From the cell containing the given text, extract its center point as (x, y) coordinate. 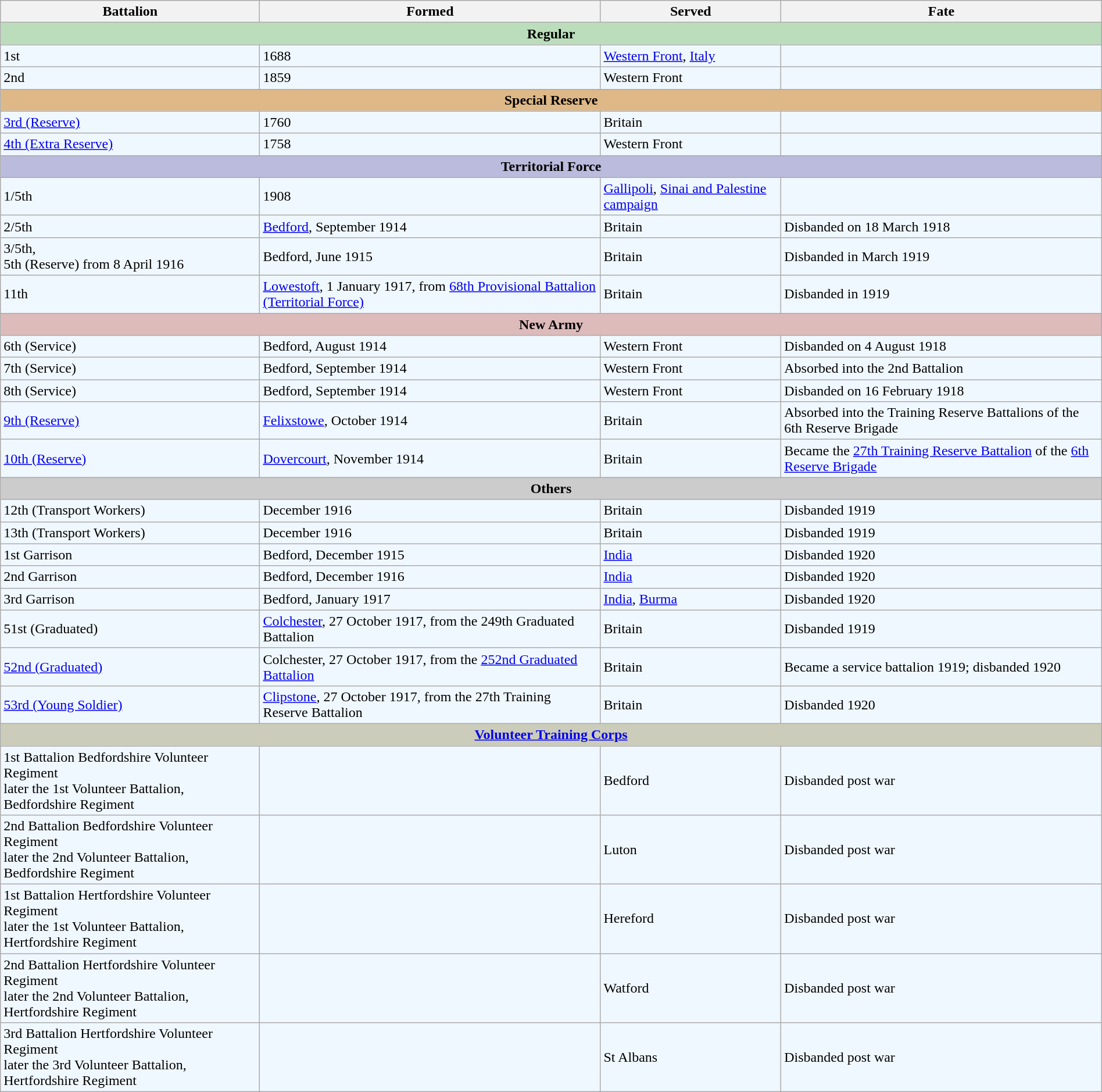
Bedford, August 1914 (430, 347)
Disbanded in 1919 (942, 294)
1908 (430, 197)
Became a service battalion 1919; disbanded 1920 (942, 666)
Bedford, December 1916 (430, 577)
1st (130, 56)
Became the 27th Training Reserve Battalion of the 6th Reserve Brigade (942, 458)
51st (Graduated) (130, 629)
Colchester, 27 October 1917, from the 252nd Graduated Battalion (430, 666)
Felixstowe, October 1914 (430, 421)
2nd Battalion Hertfordshire Volunteer Regimentlater the 2nd Volunteer Battalion, Hertfordshire Regiment (130, 988)
1760 (430, 122)
2nd (130, 78)
Western Front, Italy (690, 56)
7th (Service) (130, 369)
3rd Garrison (130, 599)
Disbanded on 4 August 1918 (942, 347)
Regular (551, 34)
2nd Battalion Bedfordshire Volunteer Regimentlater the 2nd Volunteer Battalion, Bedfordshire Regiment (130, 850)
Others (551, 488)
St Albans (690, 1057)
Bedford, June 1915 (430, 256)
2nd Garrison (130, 577)
Clipstone, 27 October 1917, from the 27th Training Reserve Battalion (430, 705)
Absorbed into the 2nd Battalion (942, 369)
1/5th (130, 197)
3/5th, 5th (Reserve) from 8 April 1916 (130, 256)
1st Garrison (130, 555)
Hereford (690, 919)
Gallipoli, Sinai and Palestine campaign (690, 197)
Volunteer Training Corps (551, 734)
Bedford (690, 780)
Disbanded in March 1919 (942, 256)
Served (690, 12)
2/5th (130, 226)
Battalion (130, 12)
11th (130, 294)
1st Battalion Hertfordshire Volunteer Regimentlater the 1st Volunteer Battalion, Hertfordshire Regiment (130, 919)
1688 (430, 56)
3rd Battalion Hertfordshire Volunteer Regimentlater the 3rd Volunteer Battalion, Hertfordshire Regiment (130, 1057)
52nd (Graduated) (130, 666)
Bedford, January 1917 (430, 599)
8th (Service) (130, 391)
Dovercourt, November 1914 (430, 458)
Lowestoft, 1 January 1917, from 68th Provisional Battalion (Territorial Force) (430, 294)
10th (Reserve) (130, 458)
Disbanded on 16 February 1918 (942, 391)
13th (Transport Workers) (130, 533)
Colchester, 27 October 1917, from the 249th Graduated Battalion (430, 629)
4th (Extra Reserve) (130, 144)
Watford (690, 988)
53rd (Young Soldier) (130, 705)
1859 (430, 78)
Absorbed into the Training Reserve Battalions of the 6th Reserve Brigade (942, 421)
6th (Service) (130, 347)
1758 (430, 144)
India, Burma (690, 599)
Luton (690, 850)
Special Reserve (551, 100)
Territorial Force (551, 166)
12th (Transport Workers) (130, 511)
Disbanded on 18 March 1918 (942, 226)
9th (Reserve) (130, 421)
Formed (430, 12)
3rd (Reserve) (130, 122)
1st Battalion Bedfordshire Volunteer Regimentlater the 1st Volunteer Battalion, Bedfordshire Regiment (130, 780)
Bedford, December 1915 (430, 555)
Fate (942, 12)
New Army (551, 324)
